Determine the [X, Y] coordinate at the center of the cell enclosing the given text.  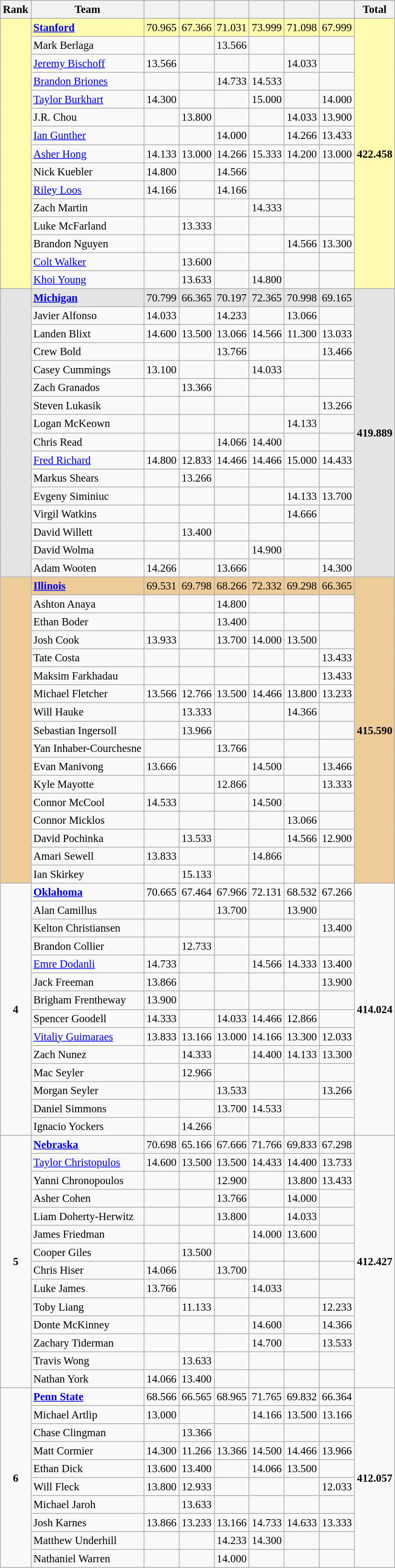
Taylor Christopulos [88, 1163]
Mac Seyler [88, 1072]
69.531 [162, 586]
Logan McKeown [88, 424]
Evgeny Siminiuc [88, 496]
Fred Richard [88, 460]
Mark Berlaga [88, 46]
Ignacio Yockers [88, 1127]
Javier Alfonso [88, 316]
Team [88, 10]
71.031 [232, 28]
66.565 [196, 1397]
Matt Cormier [88, 1451]
412.427 [374, 1261]
67.999 [337, 28]
68.965 [232, 1397]
Luke McFarland [88, 226]
Casey Cummings [88, 370]
422.458 [374, 154]
69.165 [337, 298]
13.733 [337, 1163]
David Willett [88, 532]
Zach Granados [88, 388]
Amari Sewell [88, 856]
Morgan Seyler [88, 1091]
Nick Kuebler [88, 172]
Taylor Burkhart [88, 100]
65.166 [196, 1144]
Tate Costa [88, 658]
Nathan York [88, 1379]
12.233 [337, 1307]
68.266 [232, 586]
415.590 [374, 730]
Adam Wooten [88, 568]
Stanford [88, 28]
Total [374, 10]
Rank [16, 10]
67.266 [337, 892]
David Wolma [88, 550]
Ian Skirkey [88, 874]
Michigan [88, 298]
Ashton Anaya [88, 604]
Liam Doherty-Herwitz [88, 1217]
71.098 [302, 28]
Markus Shears [88, 478]
Donte McKinney [88, 1325]
13.100 [162, 370]
Michael Artlip [88, 1415]
70.998 [302, 298]
67.966 [232, 892]
70.965 [162, 28]
Nathaniel Warren [88, 1559]
Josh Cook [88, 640]
14.900 [266, 550]
Daniel Simmons [88, 1108]
12.933 [196, 1487]
James Friedman [88, 1234]
Chris Hiser [88, 1270]
Matthew Underhill [88, 1541]
Michael Fletcher [88, 694]
Yanni Chronopoulos [88, 1181]
69.832 [302, 1397]
12.833 [196, 460]
Illinois [88, 586]
72.131 [266, 892]
13.933 [162, 640]
Kyle Mayotte [88, 784]
Chase Clingman [88, 1433]
11.133 [196, 1307]
Josh Karnes [88, 1523]
Jeremy Bischoff [88, 64]
Will Fleck [88, 1487]
Penn State [88, 1397]
15.333 [266, 154]
Toby Liang [88, 1307]
Michael Jaroh [88, 1505]
Kelton Christiansen [88, 928]
Maksim Farkhadau [88, 676]
Vitaliy Guimaraes [88, 1037]
Connor Micklos [88, 820]
68.532 [302, 892]
Virgil Watkins [88, 514]
69.298 [302, 586]
Evan Manivong [88, 766]
412.057 [374, 1478]
Landen Blixt [88, 334]
70.197 [232, 298]
Brandon Briones [88, 81]
72.365 [266, 298]
Luke James [88, 1289]
12.966 [196, 1072]
Chris Read [88, 442]
Colt Walker [88, 262]
71.766 [266, 1144]
71.765 [266, 1397]
14.200 [302, 154]
Brandon Nguyen [88, 244]
11.266 [196, 1451]
David Pochinka [88, 838]
66.364 [337, 1397]
11.300 [302, 334]
419.889 [374, 433]
Connor McCool [88, 802]
Travis Wong [88, 1360]
Brigham Frentheway [88, 1001]
72.332 [266, 586]
Ethan Dick [88, 1469]
67.666 [232, 1144]
14.866 [266, 856]
67.298 [337, 1144]
15.133 [196, 874]
13.033 [337, 334]
Alan Camillus [88, 911]
70.665 [162, 892]
414.024 [374, 1009]
Yan Inhaber-Courchesne [88, 748]
4 [16, 1009]
Zach Martin [88, 208]
Asher Hong [88, 154]
Zachary Tiderman [88, 1343]
69.833 [302, 1144]
Steven Lukasik [88, 406]
Ian Gunther [88, 136]
Sebastian Ingersoll [88, 730]
Nebraska [88, 1144]
J.R. Chou [88, 117]
12.766 [196, 694]
14.700 [266, 1343]
14.666 [302, 514]
Oklahoma [88, 892]
73.999 [266, 28]
69.798 [196, 586]
Jack Freeman [88, 982]
Ethan Boder [88, 622]
Crew Bold [88, 352]
Khoi Young [88, 280]
68.566 [162, 1397]
Will Hauke [88, 712]
Brandon Collier [88, 946]
14.633 [302, 1523]
12.733 [196, 946]
Zach Nunez [88, 1054]
Cooper Giles [88, 1253]
5 [16, 1261]
67.464 [196, 892]
Asher Cohen [88, 1199]
6 [16, 1478]
Riley Loos [88, 190]
Spencer Goodell [88, 1018]
Emre Dodanli [88, 964]
67.366 [196, 28]
70.698 [162, 1144]
70.799 [162, 298]
